Locate the cell with the specified text and output its (x, y) center coordinate. 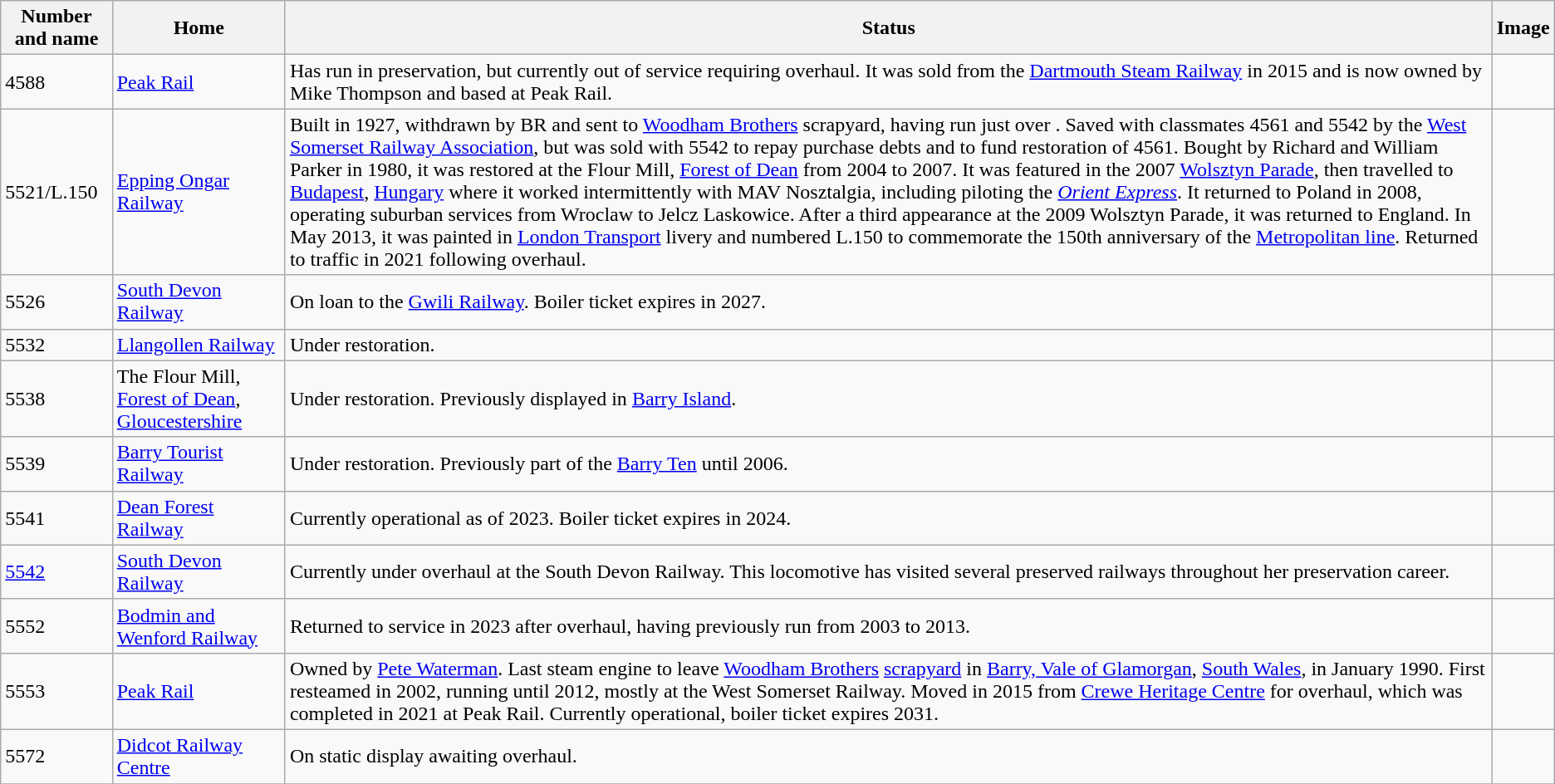
5542 (56, 571)
Returned to service in 2023 after overhaul, having previously run from 2003 to 2013. (889, 626)
Llangollen Railway (199, 345)
5572 (56, 756)
Barry Tourist Railway (199, 463)
Didcot Railway Centre (199, 756)
Dean Forest Railway (199, 518)
Status (889, 28)
Under restoration. Previously displayed in Barry Island. (889, 399)
5532 (56, 345)
5526 (56, 302)
5552 (56, 626)
The Flour Mill, Forest of Dean, Gloucestershire (199, 399)
Under restoration. Previously part of the Barry Ten until 2006. (889, 463)
5521/L.150 (56, 192)
4588 (56, 81)
5538 (56, 399)
On static display awaiting overhaul. (889, 756)
Currently under overhaul at the South Devon Railway. This locomotive has visited several preserved railways throughout her preservation career. (889, 571)
On loan to the Gwili Railway. Boiler ticket expires in 2027. (889, 302)
Bodmin and Wenford Railway (199, 626)
Epping Ongar Railway (199, 192)
Under restoration. (889, 345)
Image (1523, 28)
5541 (56, 518)
5539 (56, 463)
Number and name (56, 28)
Currently operational as of 2023. Boiler ticket expires in 2024. (889, 518)
Home (199, 28)
5553 (56, 691)
